Capture the cell that displays the provided text and extract its [X, Y] central coordinate. 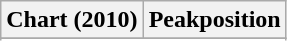
Peakposition [214, 20]
Chart (2010) [72, 20]
